Identify which cell holds the provided text, then report its (X, Y) central coordinate. 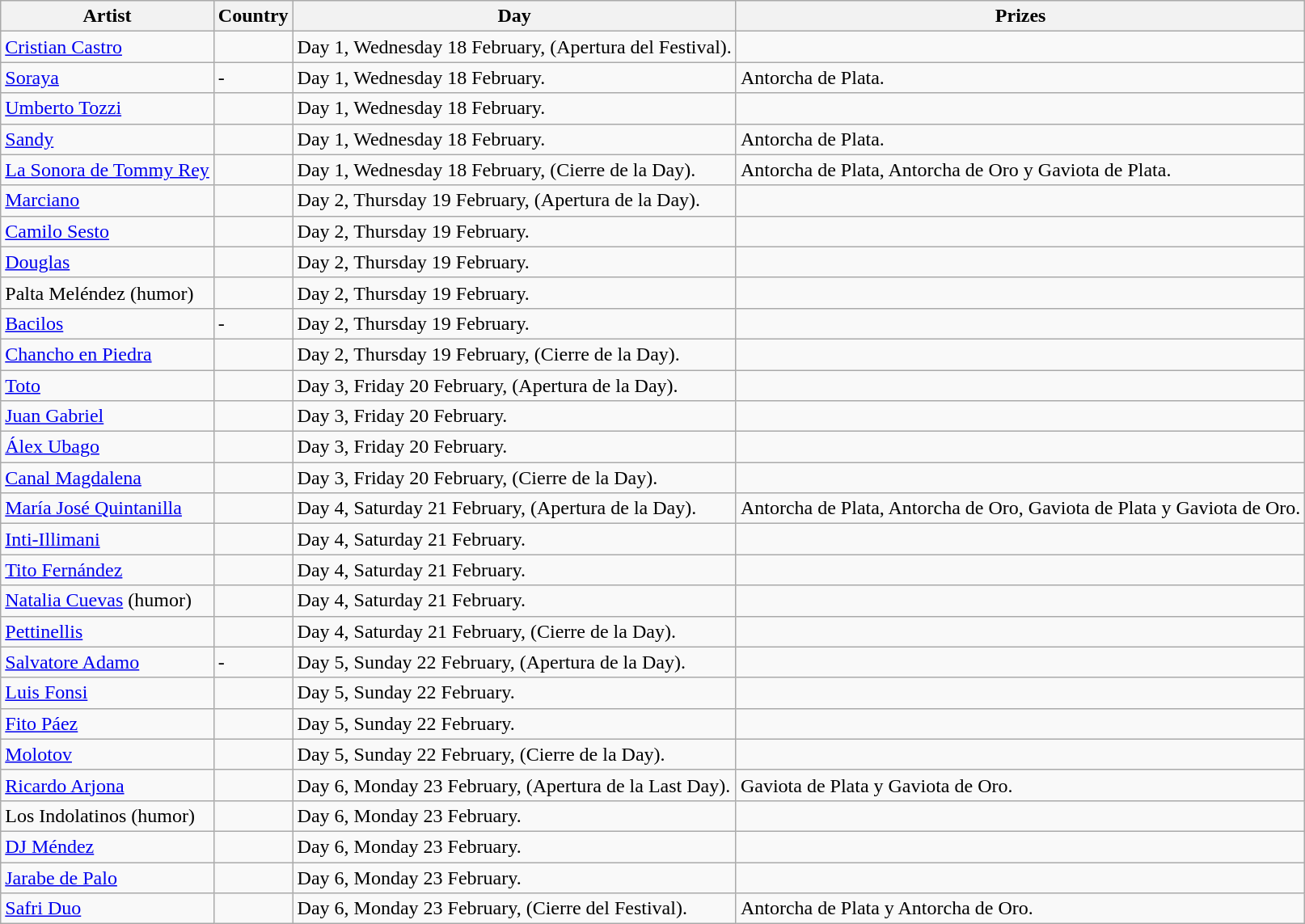
Ricardo Arjona (108, 785)
Day 2, Thursday 19 February, (Apertura de la Day). (514, 200)
Antorcha de Plata, Antorcha de Oro y Gaviota de Plata. (1020, 170)
Natalia Cuevas (humor) (108, 601)
Gaviota de Plata y Gaviota de Oro. (1020, 785)
Douglas (108, 262)
Sandy (108, 139)
Salvatore Adamo (108, 662)
Tito Fernández (108, 570)
Palta Meléndez (humor) (108, 293)
Soraya (108, 78)
Bacilos (108, 323)
Jarabe de Palo (108, 877)
Day 4, Saturday 21 February, (Cierre de la Day). (514, 631)
Luis Fonsi (108, 693)
Day (514, 16)
María José Quintanilla (108, 508)
Marciano (108, 200)
Prizes (1020, 16)
Day 1, Wednesday 18 February, (Cierre de la Day). (514, 170)
Canal Magdalena (108, 478)
Artist (108, 16)
Juan Gabriel (108, 416)
Toto (108, 386)
Cristian Castro (108, 47)
Umberto Tozzi (108, 108)
La Sonora de Tommy Rey (108, 170)
Day 2, Thursday 19 February, (Cierre de la Day). (514, 354)
Day 6, Monday 23 February, (Apertura de la Last Day). (514, 785)
Day 3, Friday 20 February, (Cierre de la Day). (514, 478)
Day 5, Sunday 22 February, (Apertura de la Day). (514, 662)
Los Indolatinos (humor) (108, 816)
Álex Ubago (108, 447)
Day 1, Wednesday 18 February, (Apertura del Festival). (514, 47)
Fito Páez (108, 724)
Molotov (108, 754)
Day 6, Monday 23 February, (Cierre del Festival). (514, 909)
Pettinellis (108, 631)
Chancho en Piedra (108, 354)
Day 3, Friday 20 February, (Apertura de la Day). (514, 386)
Inti-Illimani (108, 539)
Antorcha de Plata, Antorcha de Oro, Gaviota de Plata y Gaviota de Oro. (1020, 508)
Camilo Sesto (108, 231)
Day 4, Saturday 21 February, (Apertura de la Day). (514, 508)
Safri Duo (108, 909)
DJ Méndez (108, 846)
Day 5, Sunday 22 February, (Cierre de la Day). (514, 754)
Antorcha de Plata y Antorcha de Oro. (1020, 909)
Country (253, 16)
